Locate the cell with the specified text and output its [X, Y] center coordinate. 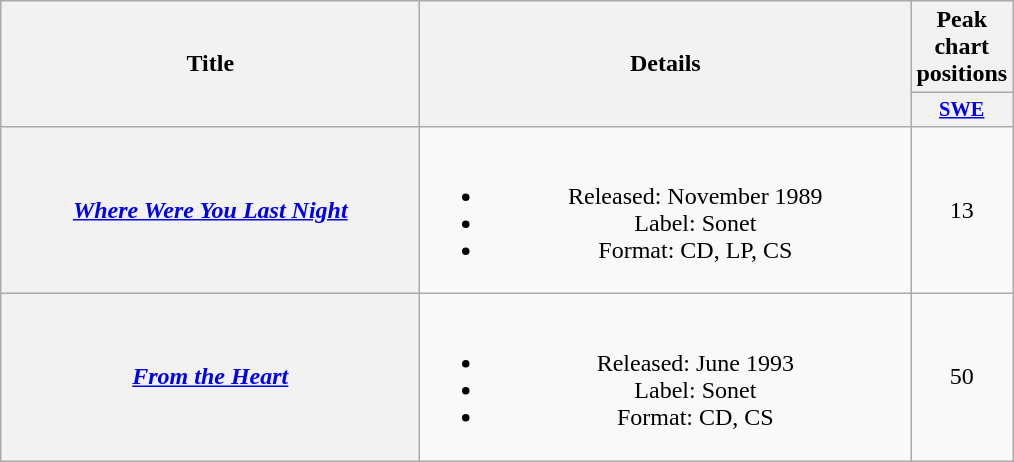
Released: November 1989Label: SonetFormat: CD, LP, CS [666, 210]
50 [962, 378]
13 [962, 210]
Released: June 1993Label: SonetFormat: CD, CS [666, 378]
Details [666, 64]
Peak chart positions [962, 47]
Where Were You Last Night [210, 210]
SWE [962, 110]
Title [210, 64]
From the Heart [210, 378]
